Provide the (x, y) coordinate of the cell's center where the given text is located.  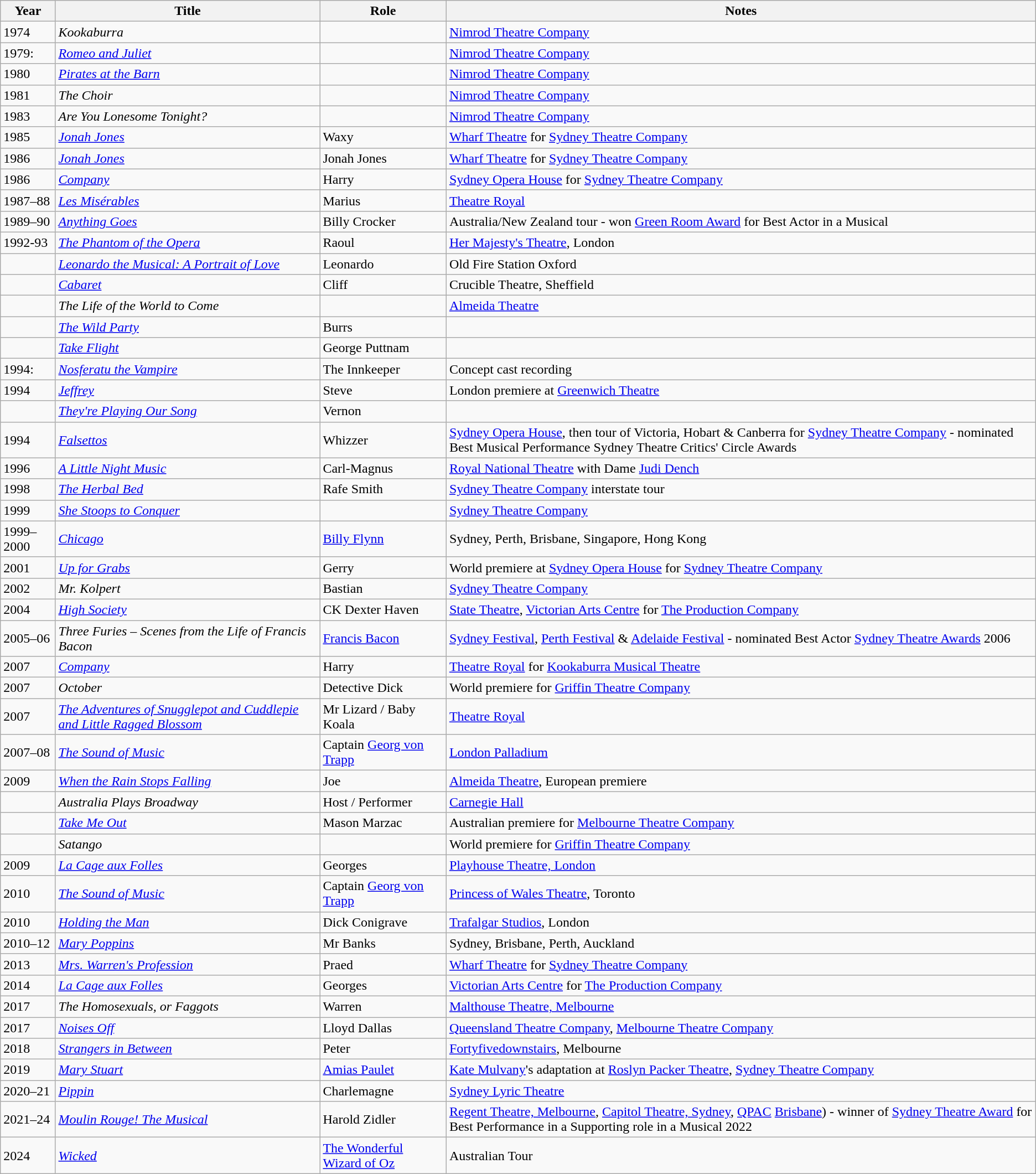
Warren (383, 1006)
They're Playing Our Song (188, 411)
2002 (28, 588)
2005–06 (28, 638)
Romeo and Juliet (188, 53)
Sydney Festival, Perth Festival & Adelaide Festival - nominated Best Actor Sydney Theatre Awards 2006 (740, 638)
Cabaret (188, 285)
CK Dexter Haven (383, 609)
Nosferatu the Vampire (188, 369)
Her Majesty's Theatre, London (740, 242)
October (188, 688)
2020–21 (28, 1091)
When the Rain Stops Falling (188, 781)
Noises Off (188, 1028)
Take Me Out (188, 823)
Theatre Royal for Kookaburra Musical Theatre (740, 667)
The Adventures of Snugglepot and Cuddlepie and Little Ragged Blossom (188, 716)
The Wild Party (188, 327)
Three Furies – Scenes from the Life of Francis Bacon (188, 638)
1980 (28, 74)
Sydney Lyric Theatre (740, 1091)
Marius (383, 200)
Pippin (188, 1091)
1983 (28, 116)
1974 (28, 32)
London Palladium (740, 753)
State Theatre, Victorian Arts Centre for The Production Company (740, 609)
Pirates at the Barn (188, 74)
2007–08 (28, 753)
Gerry (383, 567)
Steve (383, 390)
1979: (28, 53)
2024 (28, 1156)
World premiere at Sydney Opera House for Sydney Theatre Company (740, 567)
Rafe Smith (383, 489)
Australia/New Zealand tour - won Green Room Award for Best Actor in a Musical (740, 221)
Joe (383, 781)
The Herbal Bed (188, 489)
The Life of the World to Come (188, 306)
Chicago (188, 539)
Waxy (383, 137)
Wicked (188, 1156)
Sydney Theatre Company interstate tour (740, 489)
High Society (188, 609)
Satango (188, 844)
Role (383, 11)
London premiere at Greenwich Theatre (740, 390)
Year (28, 11)
Crucible Theatre, Sheffield (740, 285)
Moulin Rouge! The Musical (188, 1119)
Billy Flynn (383, 539)
Take Flight (188, 348)
1999–2000 (28, 539)
Dick Conigrave (383, 922)
The Choir (188, 95)
Queensland Theatre Company, Melbourne Theatre Company (740, 1028)
Charlemagne (383, 1091)
Peter (383, 1049)
2013 (28, 964)
Mr Banks (383, 943)
Cliff (383, 285)
Victorian Arts Centre for The Production Company (740, 985)
Praed (383, 964)
Sydney, Perth, Brisbane, Singapore, Hong Kong (740, 539)
Lloyd Dallas (383, 1028)
A Little Night Music (188, 468)
2001 (28, 567)
Anything Goes (188, 221)
Sydney Opera House for Sydney Theatre Company (740, 179)
Vernon (383, 411)
Malthouse Theatre, Melbourne (740, 1006)
Mary Poppins (188, 943)
2010–12 (28, 943)
1981 (28, 95)
Bastian (383, 588)
Raoul (383, 242)
Royal National Theatre with Dame Judi Dench (740, 468)
1989–90 (28, 221)
She Stoops to Conquer (188, 510)
Notes (740, 11)
2019 (28, 1070)
Title (188, 11)
1987–88 (28, 200)
Mr. Kolpert (188, 588)
Are You Lonesome Tonight? (188, 116)
Kookaburra (188, 32)
Old Fire Station Oxford (740, 264)
The Wonderful Wizard of Oz (383, 1156)
George Puttnam (383, 348)
Almeida Theatre (740, 306)
The Innkeeper (383, 369)
Mason Marzac (383, 823)
1994: (28, 369)
2014 (28, 985)
Detective Dick (383, 688)
Billy Crocker (383, 221)
Trafalgar Studios, London (740, 922)
Mary Stuart (188, 1070)
The Homosexuals, or Faggots (188, 1006)
Host / Performer (383, 802)
Australian premiere for Melbourne Theatre Company (740, 823)
Burrs (383, 327)
Jeffrey (188, 390)
Whizzer (383, 439)
Mr Lizard / Baby Koala (383, 716)
Princess of Wales Theatre, Toronto (740, 893)
Carl-Magnus (383, 468)
Sydney, Brisbane, Perth, Auckland (740, 943)
Concept cast recording (740, 369)
Kate Mulvany's adaptation at Roslyn Packer Theatre, Sydney Theatre Company (740, 1070)
Harold Zidler (383, 1119)
Australia Plays Broadway (188, 802)
Carnegie Hall (740, 802)
1992-93 (28, 242)
2018 (28, 1049)
2021–24 (28, 1119)
1999 (28, 510)
Leonardo the Musical: A Portrait of Love (188, 264)
Fortyfivedownstairs, Melbourne (740, 1049)
1985 (28, 137)
Mrs. Warren's Profession (188, 964)
1996 (28, 468)
The Phantom of the Opera (188, 242)
Strangers in Between (188, 1049)
Les Misérables (188, 200)
Amias Paulet (383, 1070)
1998 (28, 489)
Australian Tour (740, 1156)
Falsettos (188, 439)
Almeida Theatre, European premiere (740, 781)
Leonardo (383, 264)
Up for Grabs (188, 567)
Francis Bacon (383, 638)
Playhouse Theatre, London (740, 865)
2004 (28, 609)
Holding the Man (188, 922)
